Return the [X, Y] coordinate for the center point of the cell that contains the specified text.  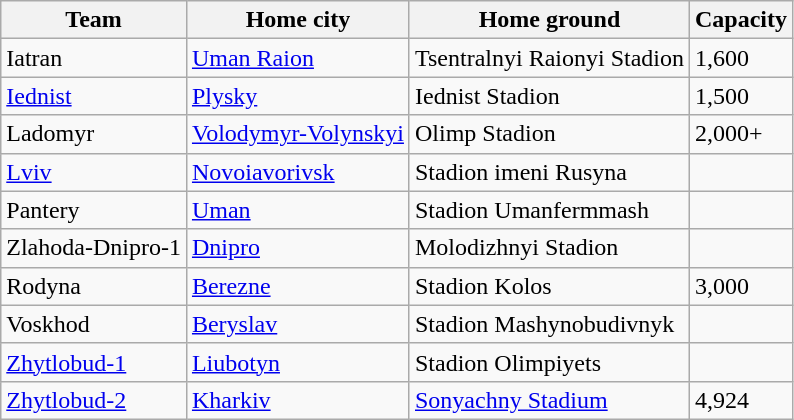
Zhytlobud-1 [94, 362]
Iednist Stadion [549, 96]
Stadion Olimpiyets [549, 362]
2,000+ [742, 134]
Beryslav [298, 324]
Olimp Stadion [549, 134]
Plysky [298, 96]
Stadion Kolos [549, 286]
Lviv [94, 172]
Zlahoda-Dnipro-1 [94, 248]
Zhytlobud-2 [94, 400]
Capacity [742, 20]
Liubotyn [298, 362]
Dnipro [298, 248]
Stadion Umanfermmash [549, 210]
Molodizhnyi Stadion [549, 248]
Ladomyr [94, 134]
1,600 [742, 58]
Team [94, 20]
1,500 [742, 96]
Tsentralnyi Raionyi Stadion [549, 58]
Uman Raion [298, 58]
4,924 [742, 400]
Home ground [549, 20]
Iednist [94, 96]
Stadion Mashynobudivnyk [549, 324]
Stadion imeni Rusyna [549, 172]
Kharkiv [298, 400]
Uman [298, 210]
3,000 [742, 286]
Rodyna [94, 286]
Iatran [94, 58]
Volodymyr-Volynskyi [298, 134]
Novoiavorivsk [298, 172]
Berezne [298, 286]
Home city [298, 20]
Voskhod [94, 324]
Sonyachny Stadium [549, 400]
Pantery [94, 210]
